Return [x, y] of the center of cell containing provided text 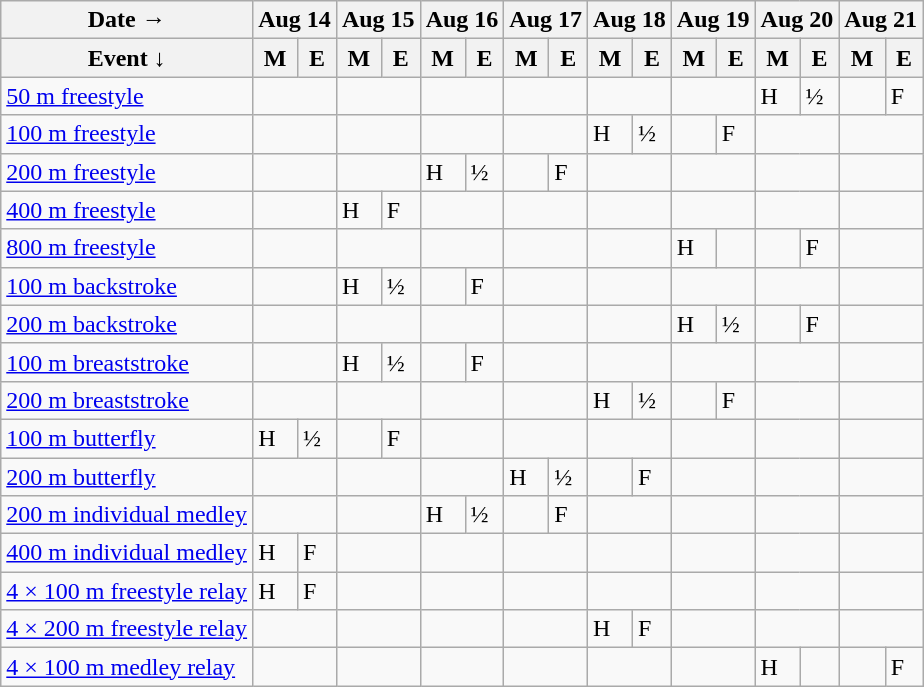
100 m freestyle [127, 134]
Aug 15 [378, 20]
Aug 17 [546, 20]
800 m freestyle [127, 248]
200 m breaststroke [127, 400]
Aug 14 [295, 20]
200 m backstroke [127, 324]
100 m butterfly [127, 438]
200 m freestyle [127, 172]
4 × 100 m freestyle relay [127, 591]
100 m backstroke [127, 286]
200 m butterfly [127, 477]
4 × 200 m freestyle relay [127, 629]
Aug 21 [881, 20]
Date → [127, 20]
50 m freestyle [127, 96]
4 × 100 m medley relay [127, 667]
400 m freestyle [127, 210]
Aug 16 [462, 20]
100 m breaststroke [127, 362]
200 m individual medley [127, 515]
Aug 18 [630, 20]
400 m individual medley [127, 553]
Aug 19 [713, 20]
Aug 20 [797, 20]
Event ↓ [127, 58]
